Pinpoint the cell where the given text exists, returning its (x, y) midpoint coordinate. 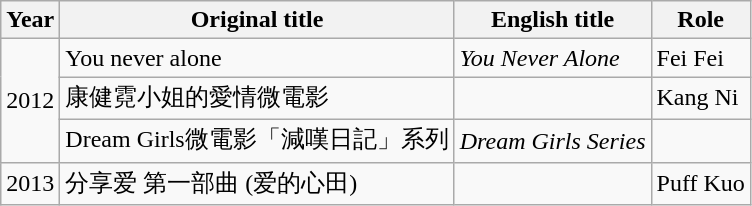
2012 (30, 100)
Kang Ni (700, 98)
Year (30, 20)
2013 (30, 184)
Role (700, 20)
分享爱 第一部曲 (爱的心田) (257, 184)
Dream Girls微電影「減嘆日記」系列 (257, 140)
You Never Alone (552, 58)
Original title (257, 20)
You never alone (257, 58)
Dream Girls Series (552, 140)
Fei Fei (700, 58)
English title (552, 20)
康健霓小姐的愛情微電影 (257, 98)
Puff Kuo (700, 184)
